Extract the (x, y) coordinate from the center of the cell holding the provided text.  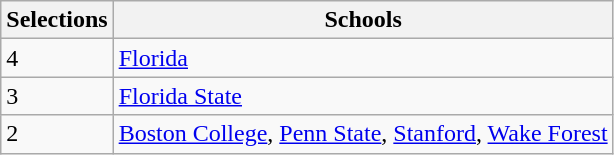
Florida (363, 58)
Schools (363, 20)
4 (57, 58)
Selections (57, 20)
3 (57, 96)
2 (57, 134)
Florida State (363, 96)
Boston College, Penn State, Stanford, Wake Forest (363, 134)
